Search for the cell housing the specified text and yield its (x, y) center coordinate. 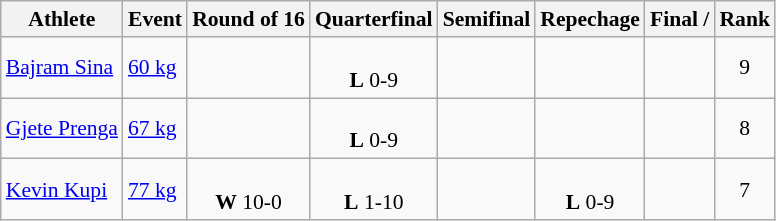
Event (155, 19)
Repechage (590, 19)
9 (744, 68)
60 kg (155, 68)
Semifinal (487, 19)
77 kg (155, 190)
7 (744, 190)
Kevin Kupi (62, 190)
8 (744, 128)
Quarterfinal (374, 19)
Rank (744, 19)
67 kg (155, 128)
Athlete (62, 19)
Bajram Sina (62, 68)
L 1-10 (374, 190)
Final / (680, 19)
Round of 16 (248, 19)
Gjete Prenga (62, 128)
W 10-0 (248, 190)
